Search for the cell housing the specified text and yield its (X, Y) center coordinate. 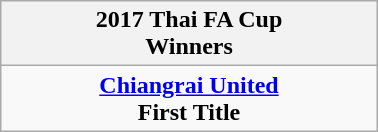
2017 Thai FA CupWinners (189, 34)
Chiangrai UnitedFirst Title (189, 98)
